Return [x, y] of the center of cell containing provided text 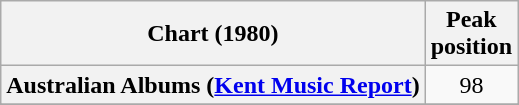
98 [471, 85]
Peakposition [471, 34]
Australian Albums (Kent Music Report) [213, 85]
Chart (1980) [213, 34]
